Return the [X, Y] coordinate for the center point of the cell that contains the specified text.  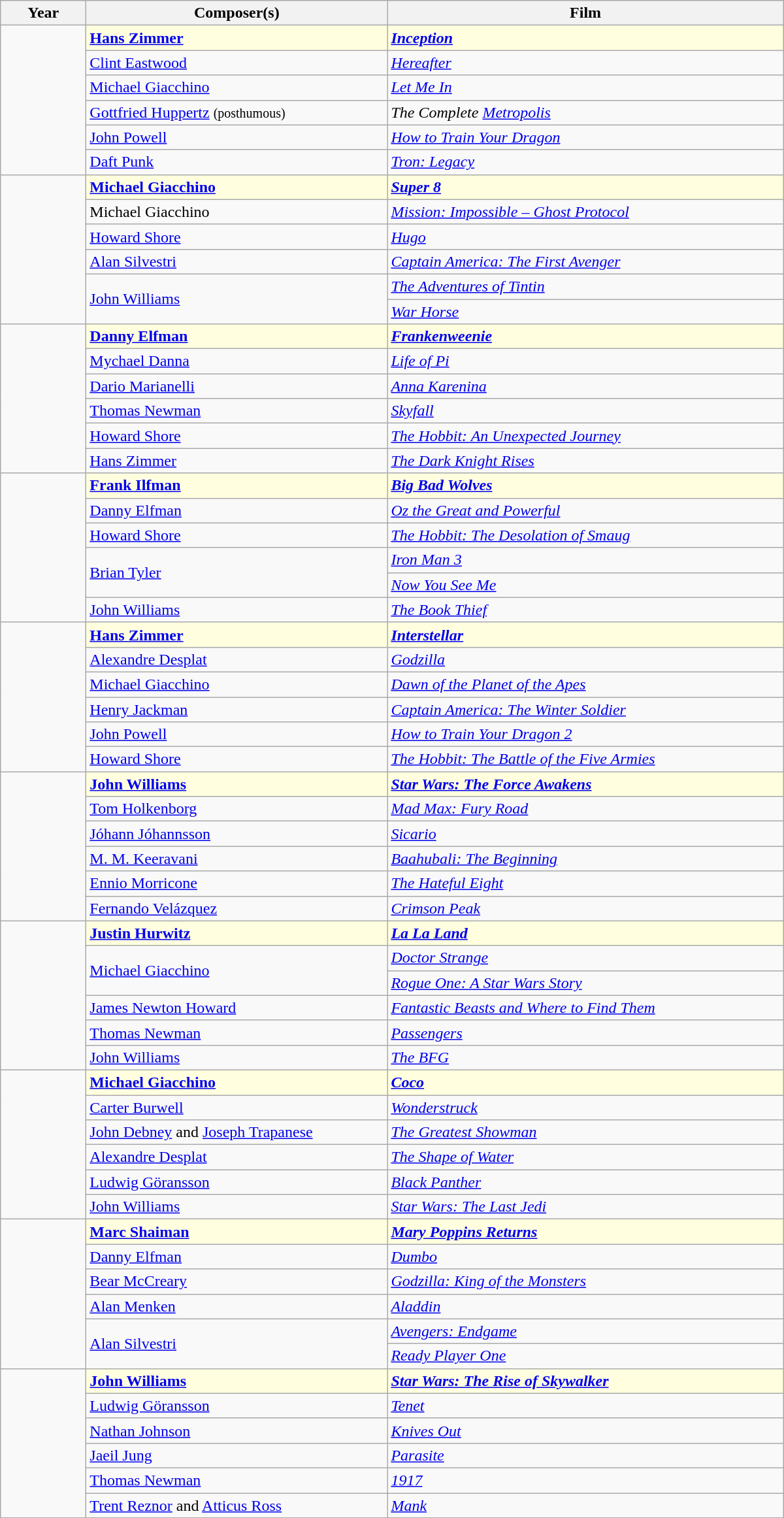
Doctor Strange [585, 958]
Trent Reznor and Atticus Ross [237, 1505]
Jaeil Jung [237, 1455]
Mank [585, 1505]
Anna Karenina [585, 386]
Hereafter [585, 63]
1917 [585, 1480]
Star Wars: The Rise of Skywalker [585, 1381]
Tron: Legacy [585, 162]
Gottfried Huppertz (posthumous) [237, 112]
Composer(s) [237, 13]
James Newton Howard [237, 1008]
Fantastic Beasts and Where to Find Them [585, 1008]
How to Train Your Dragon [585, 137]
Rogue One: A Star Wars Story [585, 983]
The Greatest Showman [585, 1132]
Life of Pi [585, 361]
Knives Out [585, 1430]
Ennio Morricone [237, 883]
The Book Thief [585, 610]
The Hobbit: An Unexpected Journey [585, 436]
Daft Punk [237, 162]
Crimson Peak [585, 908]
Carter Burwell [237, 1108]
Clint Eastwood [237, 63]
Jóhann Jóhannsson [237, 834]
Skyfall [585, 411]
How to Train Your Dragon 2 [585, 734]
Oz the Great and Powerful [585, 510]
Iron Man 3 [585, 560]
Mission: Impossible – Ghost Protocol [585, 212]
The Complete Metropolis [585, 112]
The BFG [585, 1057]
Brian Tyler [237, 572]
The Dark Knight Rises [585, 461]
Alan Menken [237, 1306]
Passengers [585, 1032]
Inception [585, 38]
Interstellar [585, 635]
Black Panther [585, 1182]
The Shape of Water [585, 1157]
Mary Poppins Returns [585, 1232]
Godzilla: King of the Monsters [585, 1281]
Let Me In [585, 88]
Star Wars: The Last Jedi [585, 1207]
Frankenweenie [585, 337]
Captain America: The First Avenger [585, 261]
Dawn of the Planet of the Apes [585, 684]
Bear McCreary [237, 1281]
Mychael Danna [237, 361]
Justin Hurwitz [237, 933]
Now You See Me [585, 585]
Dumbo [585, 1257]
Wonderstruck [585, 1108]
Avengers: Endgame [585, 1331]
The Adventures of Tintin [585, 286]
La La Land [585, 933]
Ready Player One [585, 1356]
Mad Max: Fury Road [585, 809]
Nathan Johnson [237, 1430]
Godzilla [585, 659]
Henry Jackman [237, 709]
Marc Shaiman [237, 1232]
Frank Ilfman [237, 486]
Captain America: The Winter Soldier [585, 709]
The Hobbit: The Battle of the Five Armies [585, 759]
Super 8 [585, 187]
John Debney and Joseph Trapanese [237, 1132]
Coco [585, 1082]
Baahubali: The Beginning [585, 859]
Parasite [585, 1455]
Tenet [585, 1406]
Tom Holkenborg [237, 809]
Aladdin [585, 1306]
Hugo [585, 237]
Film [585, 13]
Star Wars: The Force Awakens [585, 784]
Year [43, 13]
The Hateful Eight [585, 883]
Fernando Velázquez [237, 908]
Dario Marianelli [237, 386]
The Hobbit: The Desolation of Smaug [585, 535]
Sicario [585, 834]
War Horse [585, 312]
M. M. Keeravani [237, 859]
Big Bad Wolves [585, 486]
